Find where the given text appears and provide that cell's center as (X, Y) coordinate. 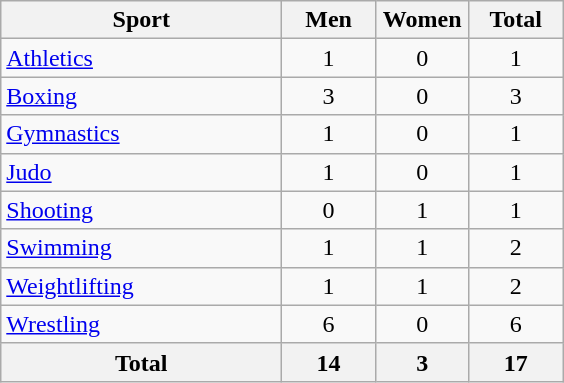
Wrestling (142, 324)
Athletics (142, 58)
14 (329, 362)
Swimming (142, 248)
Sport (142, 20)
Shooting (142, 210)
17 (516, 362)
Women (422, 20)
Gymnastics (142, 134)
Judo (142, 172)
Weightlifting (142, 286)
Boxing (142, 96)
Men (329, 20)
